Capture the cell that displays the provided text and extract its (x, y) central coordinate. 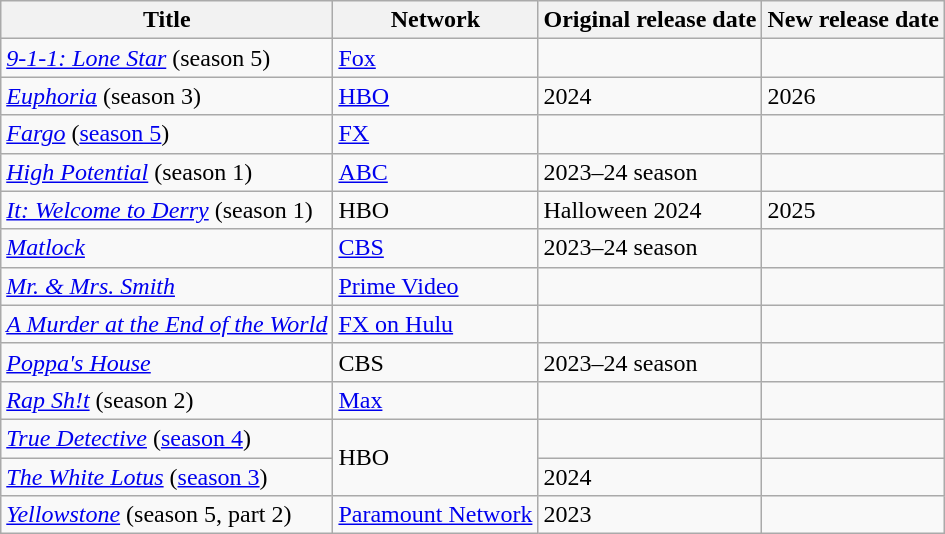
9-1-1: Lone Star (season 5) (167, 58)
2025 (854, 210)
Title (167, 20)
Paramount Network (436, 515)
FX on Hulu (436, 324)
Prime Video (436, 286)
ABC (436, 172)
New release date (854, 20)
2026 (854, 96)
It: Welcome to Derry (season 1) (167, 210)
FX (436, 134)
2023 (650, 515)
Max (436, 400)
Yellowstone (season 5, part 2) (167, 515)
Network (436, 20)
A Murder at the End of the World (167, 324)
Fargo (season 5) (167, 134)
High Potential (season 1) (167, 172)
Poppa's House (167, 362)
Mr. & Mrs. Smith (167, 286)
Original release date (650, 20)
The White Lotus (season 3) (167, 477)
Fox (436, 58)
Halloween 2024 (650, 210)
Euphoria (season 3) (167, 96)
True Detective (season 4) (167, 438)
Matlock (167, 248)
Rap Sh!t (season 2) (167, 400)
